From the cell containing the given text, extract its center point as [X, Y] coordinate. 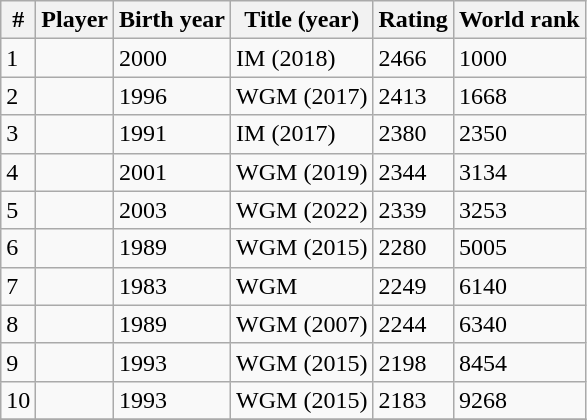
3 [18, 134]
1991 [172, 134]
2380 [413, 134]
1983 [172, 286]
1 [18, 58]
2350 [519, 134]
4 [18, 172]
IM (2017) [302, 134]
2003 [172, 210]
Birth year [172, 20]
WGM [302, 286]
10 [18, 400]
2183 [413, 400]
8454 [519, 362]
6140 [519, 286]
6 [18, 248]
8 [18, 324]
1668 [519, 96]
3253 [519, 210]
9 [18, 362]
WGM (2007) [302, 324]
6340 [519, 324]
2 [18, 96]
9268 [519, 400]
WGM (2022) [302, 210]
World rank [519, 20]
WGM (2017) [302, 96]
IM (2018) [302, 58]
2280 [413, 248]
5 [18, 210]
5005 [519, 248]
Title (year) [302, 20]
2198 [413, 362]
2413 [413, 96]
Rating [413, 20]
1996 [172, 96]
2249 [413, 286]
# [18, 20]
2339 [413, 210]
2001 [172, 172]
Player [75, 20]
2244 [413, 324]
2344 [413, 172]
2000 [172, 58]
7 [18, 286]
2466 [413, 58]
3134 [519, 172]
WGM (2019) [302, 172]
1000 [519, 58]
